Capture the cell that displays the provided text and extract its (x, y) central coordinate. 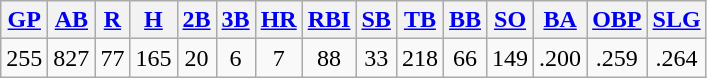
149 (510, 58)
827 (72, 58)
BB (464, 20)
.200 (560, 58)
SB (376, 20)
7 (278, 58)
66 (464, 58)
HR (278, 20)
88 (329, 58)
255 (24, 58)
R (112, 20)
3B (236, 20)
165 (154, 58)
RBI (329, 20)
SO (510, 20)
AB (72, 20)
.264 (676, 58)
SLG (676, 20)
218 (420, 58)
TB (420, 20)
6 (236, 58)
H (154, 20)
77 (112, 58)
33 (376, 58)
GP (24, 20)
20 (196, 58)
.259 (617, 58)
2B (196, 20)
BA (560, 20)
OBP (617, 20)
